Output the (X, Y) coordinate of the center of the cell containing the given text.  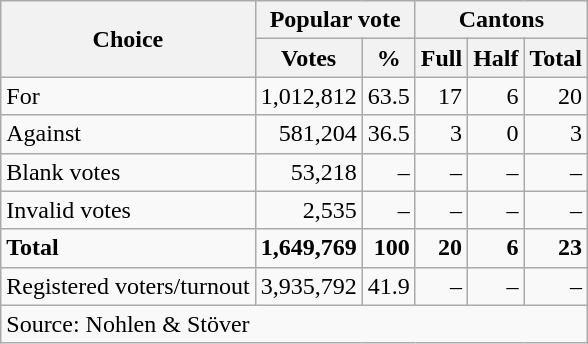
Popular vote (335, 20)
3,935,792 (308, 286)
Against (128, 134)
Choice (128, 39)
0 (496, 134)
41.9 (388, 286)
Registered voters/turnout (128, 286)
For (128, 96)
63.5 (388, 96)
Votes (308, 58)
Invalid votes (128, 210)
17 (441, 96)
Full (441, 58)
2,535 (308, 210)
1,012,812 (308, 96)
% (388, 58)
Half (496, 58)
Cantons (501, 20)
Blank votes (128, 172)
1,649,769 (308, 248)
23 (556, 248)
36.5 (388, 134)
100 (388, 248)
581,204 (308, 134)
Source: Nohlen & Stöver (294, 324)
53,218 (308, 172)
